Detect which cell encompasses the target text, then output its (X, Y) center coordinate. 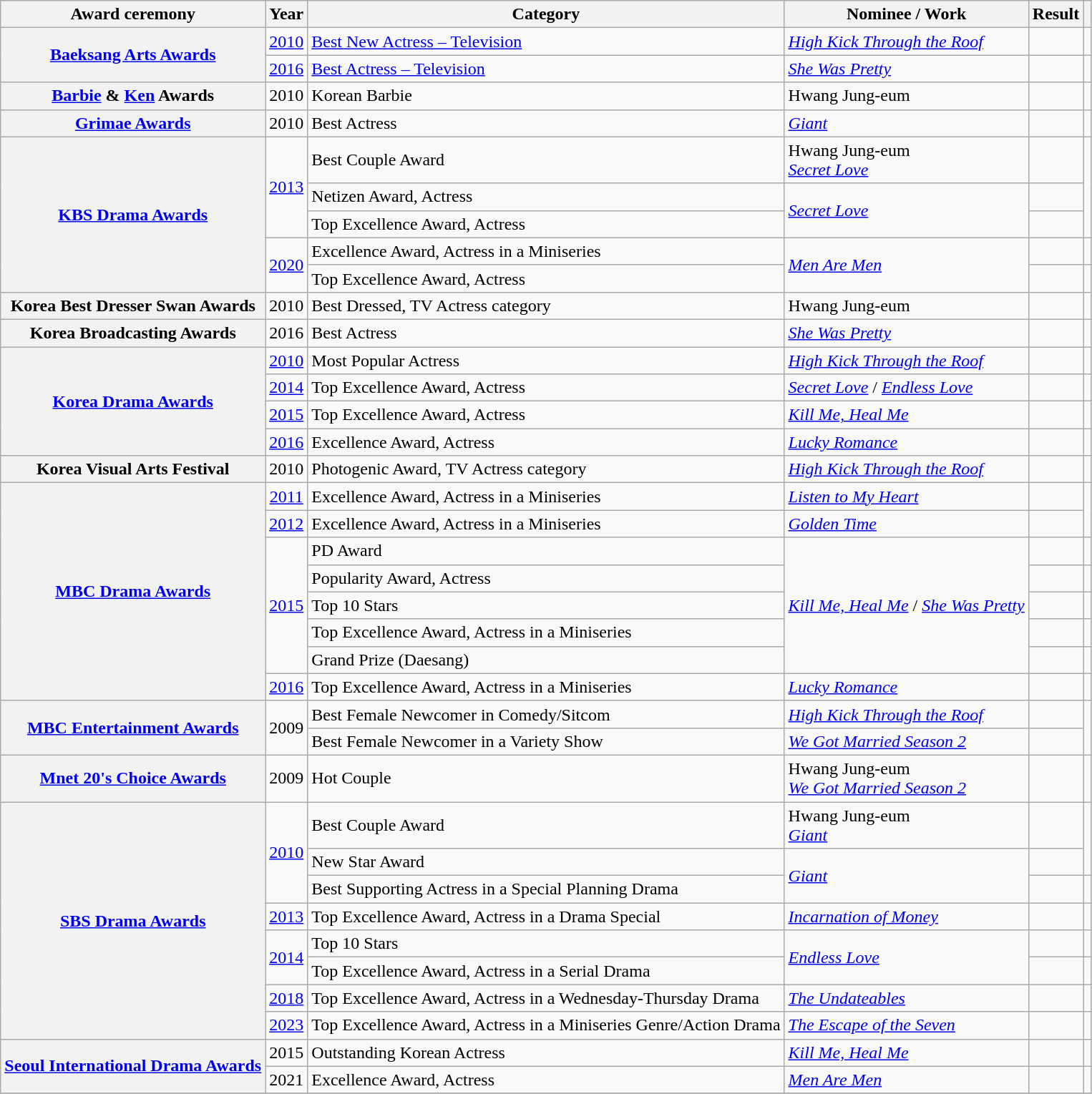
2023 (286, 1025)
Golden Time (906, 524)
Top Excellence Award, Actress in a Drama Special (546, 917)
Category (546, 14)
The Undateables (906, 998)
MBC Drama Awards (133, 592)
Year (286, 14)
Korea Drama Awards (133, 401)
Best Actress – Television (546, 69)
Kill Me, Heal Me / She Was Pretty (906, 605)
SBS Drama Awards (133, 920)
Hwang Jung-eum Secret Love (906, 160)
Photogenic Award, TV Actress category (546, 469)
Top Excellence Award, Actress in a Wednesday-Thursday Drama (546, 998)
Top Excellence Award, Actress in a Miniseries Genre/Action Drama (546, 1025)
Most Popular Actress (546, 360)
New Star Award (546, 862)
Korea Best Dresser Swan Awards (133, 306)
2021 (286, 1080)
Incarnation of Money (906, 917)
PD Award (546, 551)
Seoul International Drama Awards (133, 1066)
Best Female Newcomer in a Variety Show (546, 741)
Grimae Awards (133, 123)
Best Supporting Actress in a Special Planning Drama (546, 889)
We Got Married Season 2 (906, 741)
Hwang Jung-eum We Got Married Season 2 (906, 778)
2020 (286, 265)
Listen to My Heart (906, 497)
2011 (286, 497)
Korea Broadcasting Awards (133, 333)
Nominee / Work (906, 14)
Baeksang Arts Awards (133, 55)
Hwang Jung-eum Giant (906, 824)
Korea Visual Arts Festival (133, 469)
Endless Love (906, 957)
Result (1056, 14)
MBC Entertainment Awards (133, 728)
Award ceremony (133, 14)
2012 (286, 524)
Popularity Award, Actress (546, 578)
Top Excellence Award, Actress in a Serial Drama (546, 971)
Netizen Award, Actress (546, 197)
Secret Love (906, 210)
Best New Actress – Television (546, 41)
Hot Couple (546, 778)
The Escape of the Seven (906, 1025)
Outstanding Korean Actress (546, 1053)
2018 (286, 998)
Barbie & Ken Awards (133, 96)
Secret Love / Endless Love (906, 388)
Best Dressed, TV Actress category (546, 306)
Grand Prize (Daesang) (546, 660)
Korean Barbie (546, 96)
Mnet 20's Choice Awards (133, 778)
Best Female Newcomer in Comedy/Sitcom (546, 714)
KBS Drama Awards (133, 215)
